Search for the cell housing the specified text and yield its [X, Y] center coordinate. 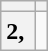
2, [18, 31]
